Find where the given text appears and provide that cell's center as [x, y] coordinate. 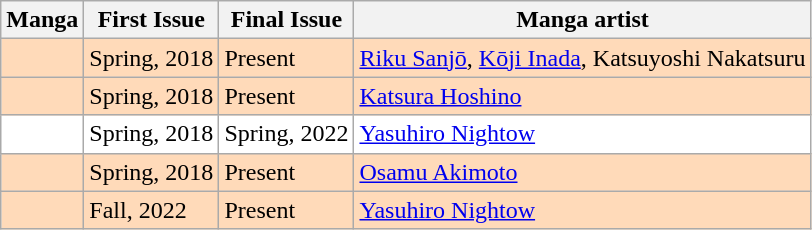
Manga artist [582, 20]
Manga [42, 20]
Osamu Akimoto [582, 172]
Riku Sanjō, Kōji Inada, Katsuyoshi Nakatsuru [582, 58]
Spring, 2022 [286, 134]
Fall, 2022 [152, 210]
First Issue [152, 20]
Final Issue [286, 20]
Katsura Hoshino [582, 96]
